Identify which cell holds the provided text, then report its [X, Y] central coordinate. 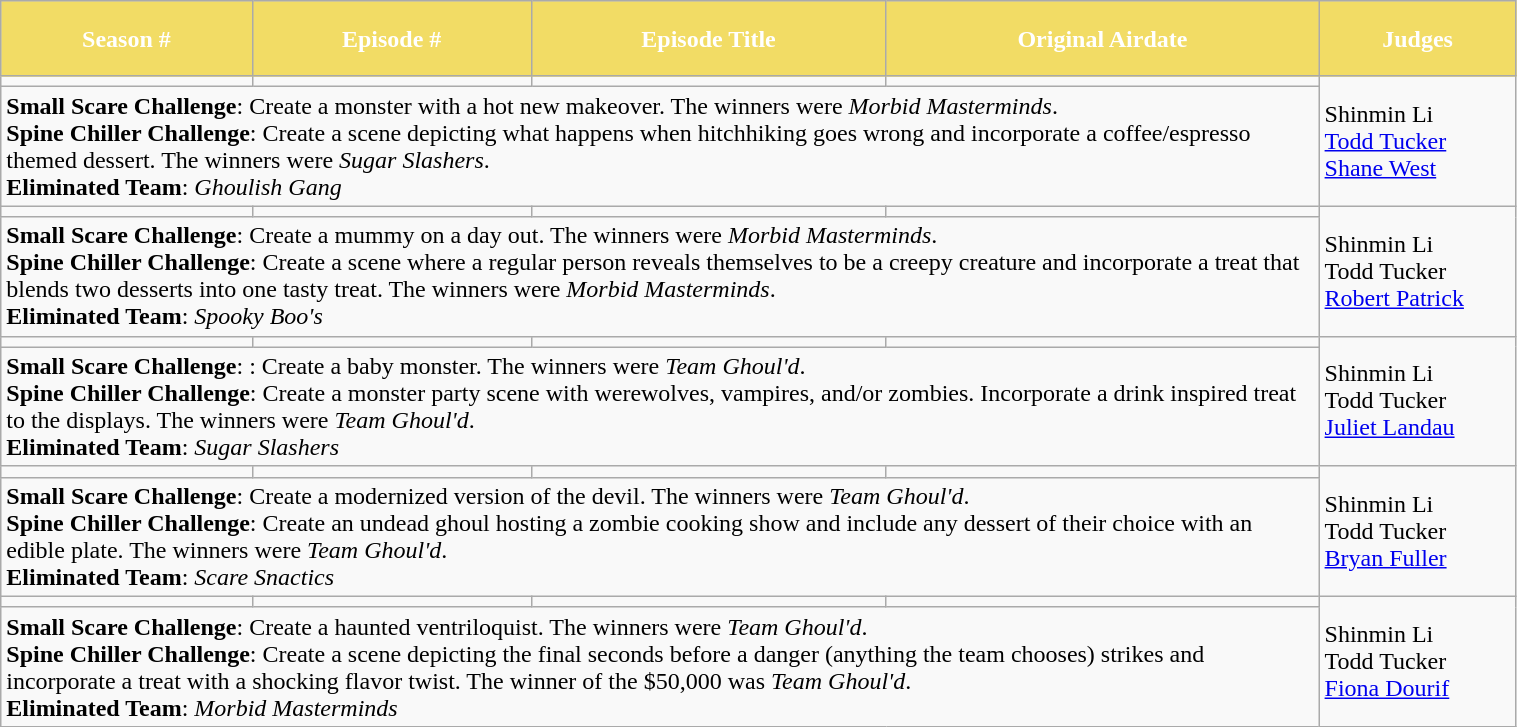
Shinmin LiTodd TuckerJuliet Landau [1418, 401]
Shinmin LiTodd TuckerShane West [1418, 141]
Original Airdate [1102, 38]
Episode # [392, 38]
Judges [1418, 38]
Episode Title [708, 38]
Season # [126, 38]
Shinmin LiTodd TuckerRobert Patrick [1418, 271]
Shinmin LiTodd TuckerFiona Dourif [1418, 661]
Shinmin LiTodd TuckerBryan Fuller [1418, 531]
